Find where the given text appears and provide that cell's center as [x, y] coordinate. 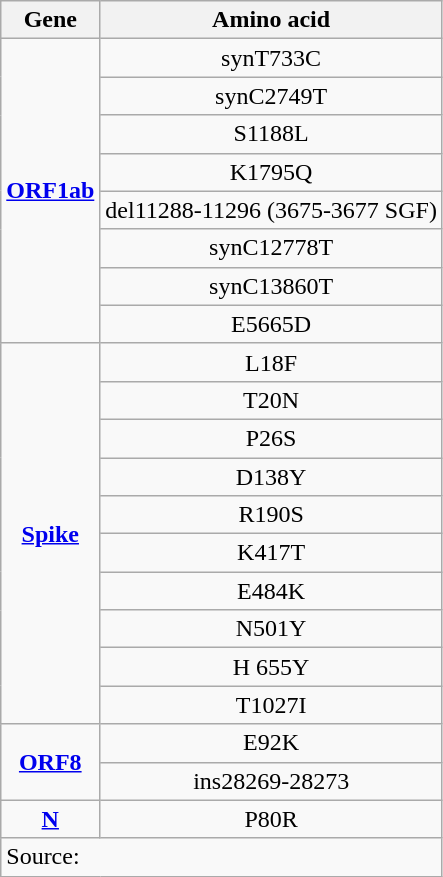
D138Y [272, 477]
Amino acid [272, 20]
L18F [272, 362]
P26S [272, 438]
synC12778T [272, 248]
H 655Y [272, 667]
synC13860T [272, 286]
R190S [272, 515]
N501Y [272, 629]
E484K [272, 591]
S1188L [272, 134]
E5665D [272, 324]
K1795Q [272, 172]
Gene [50, 20]
synT733C [272, 58]
P80R [272, 819]
ins28269-28273 [272, 781]
T20N [272, 400]
T1027I [272, 705]
Source: [222, 857]
ORF1ab [50, 191]
synC2749T [272, 96]
del11288-11296 (3675-3677 SGF) [272, 210]
K417T [272, 553]
N [50, 819]
Spike [50, 534]
E92K [272, 743]
ORF8 [50, 762]
